From the cell containing the given text, extract its center point as (X, Y) coordinate. 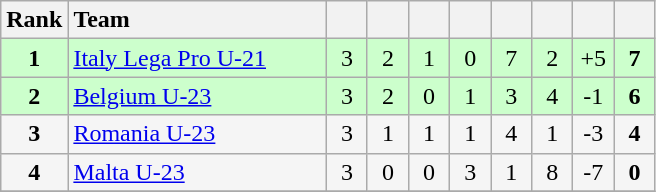
-1 (594, 96)
-3 (594, 134)
8 (552, 172)
Team (198, 20)
-7 (594, 172)
Italy Lega Pro U-21 (198, 58)
Malta U-23 (198, 172)
+5 (594, 58)
6 (634, 96)
Rank (34, 20)
Belgium U-23 (198, 96)
Romania U-23 (198, 134)
